Locate the cell with the specified text and output its [x, y] center coordinate. 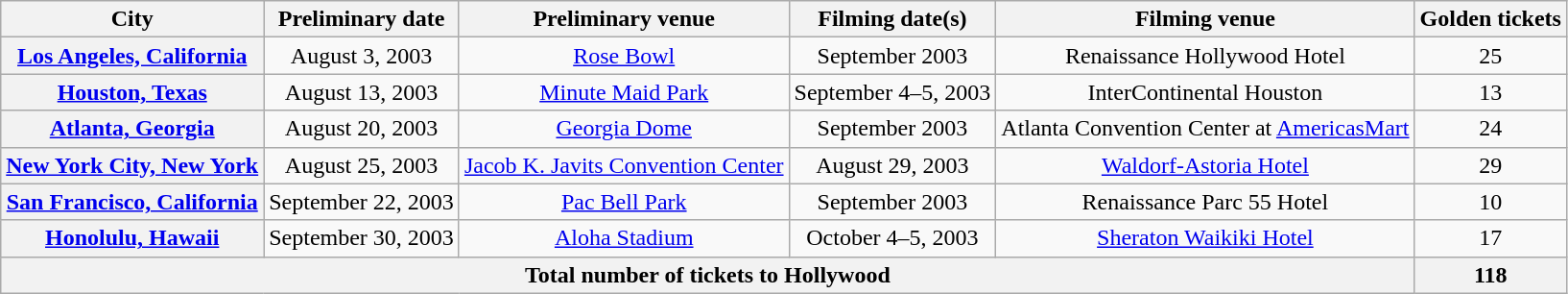
Filming date(s) [892, 19]
Waldorf-Astoria Hotel [1205, 165]
Minute Maid Park [624, 92]
Aloha Stadium [624, 238]
August 13, 2003 [362, 92]
September 22, 2003 [362, 202]
San Francisco, California [132, 202]
August 3, 2003 [362, 56]
City [132, 19]
August 25, 2003 [362, 165]
10 [1490, 202]
Georgia Dome [624, 129]
Preliminary venue [624, 19]
August 29, 2003 [892, 165]
September 4–5, 2003 [892, 92]
29 [1490, 165]
August 20, 2003 [362, 129]
New York City, New York [132, 165]
Pac Bell Park [624, 202]
118 [1490, 275]
Jacob K. Javits Convention Center [624, 165]
13 [1490, 92]
InterContinental Houston [1205, 92]
Sheraton Waikiki Hotel [1205, 238]
Total number of tickets to Hollywood [708, 275]
25 [1490, 56]
Honolulu, Hawaii [132, 238]
Renaissance Parc 55 Hotel [1205, 202]
Los Angeles, California [132, 56]
Atlanta, Georgia [132, 129]
Preliminary date [362, 19]
September 30, 2003 [362, 238]
Houston, Texas [132, 92]
Atlanta Convention Center at AmericasMart [1205, 129]
October 4–5, 2003 [892, 238]
Renaissance Hollywood Hotel [1205, 56]
17 [1490, 238]
Golden tickets [1490, 19]
Rose Bowl [624, 56]
Filming venue [1205, 19]
24 [1490, 129]
